Return the [X, Y] coordinate for the center point of the cell that contains the specified text.  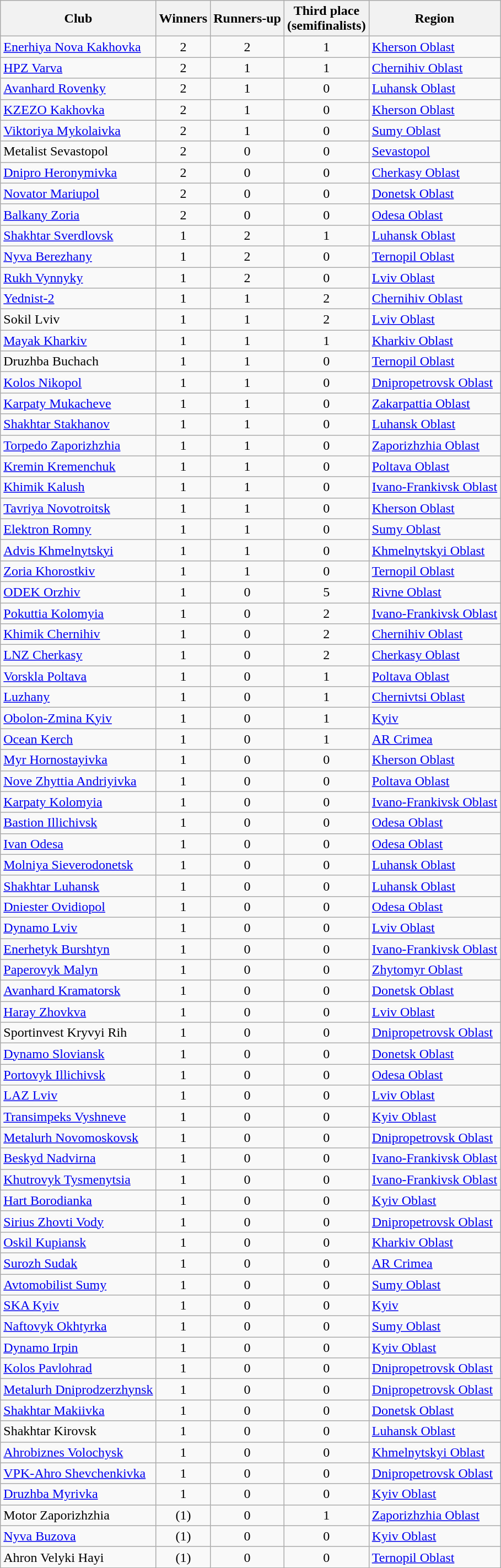
Druzhba Myrivka [78, 1494]
Portovyk Illichivsk [78, 1075]
Enerhiya Nova Kakhovka [78, 47]
Balkany Zoria [78, 214]
Khimik Kalush [78, 487]
Surozh Sudak [78, 1263]
LNZ Cherkasy [78, 655]
HPZ Varva [78, 68]
Ivan Odesa [78, 844]
Enerhetyk Burshtyn [78, 949]
Shakhtar Stakhanov [78, 424]
Hart Borodianka [78, 1200]
Dnipro Heronymivka [78, 173]
Haray Zhovkva [78, 1012]
Metalist Sevastopol [78, 152]
Chernivtsi Oblast [434, 697]
Nyva Buzova [78, 1536]
Tavriya Novotroitsk [78, 508]
Sokil Lviv [78, 320]
Beskyd Nadvirna [78, 1159]
Shakhtar Luhansk [78, 886]
Region [434, 19]
Ahron Velyki Hayi [78, 1557]
Karpaty Mukacheve [78, 403]
Kremin Kremenchuk [78, 466]
Yednist-2 [78, 299]
Bastion Illichivsk [78, 823]
Third place(semifinalists) [327, 19]
Transimpeks Vyshneve [78, 1117]
Khimik Chernihiv [78, 634]
Metalurh Dniprodzerzhynsk [78, 1389]
Mayak Kharkiv [78, 341]
Club [78, 19]
LAZ Lviv [78, 1096]
Dynamo Sloviansk [78, 1054]
Shakhtar Kirovsk [78, 1431]
Vorskla Poltava [78, 676]
Dniester Ovidiopol [78, 907]
Karpaty Kolomyia [78, 802]
Ocean Kerch [78, 739]
Ahrobiznes Volochysk [78, 1452]
Shakhtar Sverdlovsk [78, 235]
VPK-Ahro Shevchenkivka [78, 1473]
Advis Khmelnytskyi [78, 550]
Zhytomyr Oblast [434, 970]
Khutrovyk Tysmenytsia [78, 1179]
Shakhtar Makiivka [78, 1410]
Obolon-Zmina Kyiv [78, 718]
Zoria Khorostkiv [78, 571]
ODEK Orzhiv [78, 592]
Kolos Nikopol [78, 382]
Viktoriya Mykolaivka [78, 131]
Sevastopol [434, 152]
Sirius Zhovti Vody [78, 1221]
Motor Zaporizhzhia [78, 1515]
5 [327, 592]
Molniya Sieverodonetsk [78, 865]
Sportinvest Kryvyi Rih [78, 1033]
Oskil Kupiansk [78, 1242]
Metalurh Novomoskovsk [78, 1138]
Druzhba Buchach [78, 362]
KZEZO Kakhovka [78, 110]
Runners-up [247, 19]
Zakarpattia Oblast [434, 403]
SKA Kyiv [78, 1306]
Rivne Oblast [434, 592]
Novator Mariupol [78, 193]
Torpedo Zaporizhzhia [78, 445]
Nyva Berezhany [78, 256]
Avtomobilist Sumy [78, 1285]
Nove Zhyttia Andriyivka [78, 781]
Naftovyk Okhtyrka [78, 1327]
Pokuttia Kolomyia [78, 613]
Dynamo Lviv [78, 928]
Kolos Pavlohrad [78, 1368]
Avanhard Rovenky [78, 89]
Avanhard Kramatorsk [78, 991]
Paperovyk Malyn [78, 970]
Winners [183, 19]
Myr Hornostayivka [78, 760]
Dynamo Irpin [78, 1348]
Elektron Romny [78, 529]
Rukh Vynnyky [78, 277]
Luzhany [78, 697]
